Search for the cell housing the specified text and yield its (x, y) center coordinate. 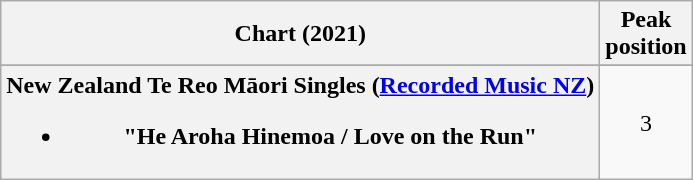
Peakposition (646, 34)
3 (646, 122)
Chart (2021) (300, 34)
New Zealand Te Reo Māori Singles (Recorded Music NZ)"He Aroha Hinemoa / Love on the Run" (300, 122)
